Scan for the cell matching the given text and deliver its (X, Y) coordinate at center. 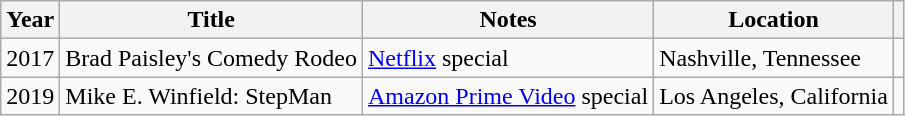
Nashville, Tennessee (774, 58)
2019 (30, 96)
Netflix special (508, 58)
Mike E. Winfield: StepMan (212, 96)
2017 (30, 58)
Year (30, 20)
Location (774, 20)
Notes (508, 20)
Amazon Prime Video special (508, 96)
Brad Paisley's Comedy Rodeo (212, 58)
Title (212, 20)
Los Angeles, California (774, 96)
